Extract the (x, y) coordinate from the center of the cell holding the provided text.  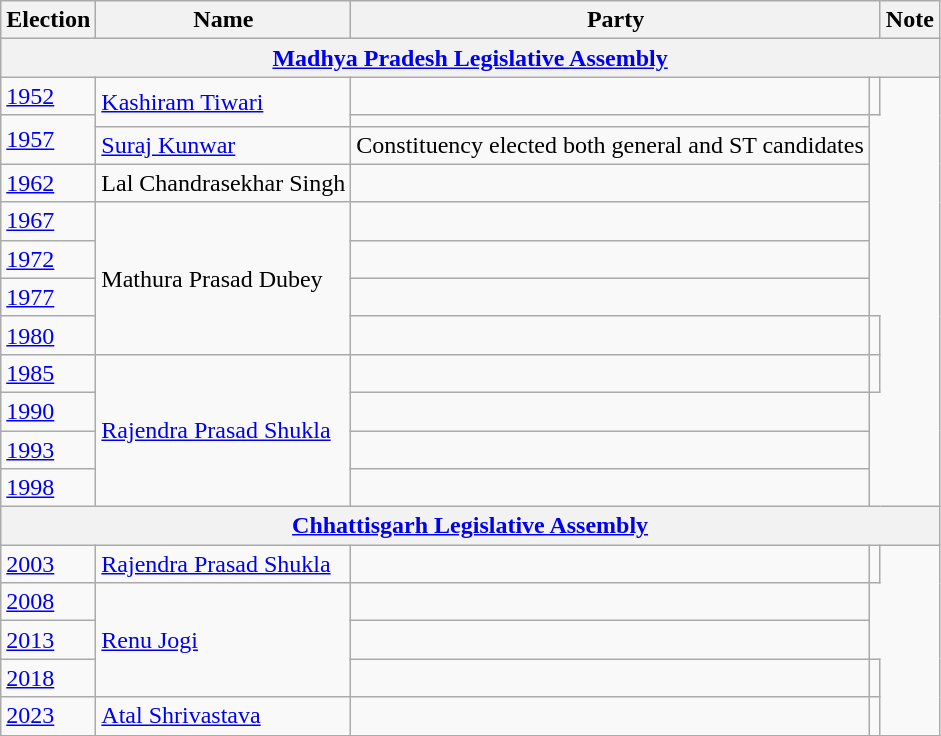
Renu Jogi (224, 640)
2018 (48, 678)
1952 (48, 96)
1985 (48, 373)
2013 (48, 640)
Atal Shrivastava (224, 716)
Chhattisgarh Legislative Assembly (470, 526)
Party (616, 20)
Lal Chandrasekhar Singh (224, 183)
Mathura Prasad Dubey (224, 278)
Name (224, 20)
1977 (48, 297)
1967 (48, 221)
1998 (48, 488)
Suraj Kunwar (224, 145)
1980 (48, 335)
2008 (48, 602)
1957 (48, 140)
2003 (48, 564)
Election (48, 20)
Kashiram Tiwari (224, 102)
Constituency elected both general and ST candidates (610, 145)
1972 (48, 259)
1993 (48, 449)
Madhya Pradesh Legislative Assembly (470, 58)
2023 (48, 716)
Note (910, 20)
1990 (48, 411)
1962 (48, 183)
